Detect which cell encompasses the target text, then output its (X, Y) center coordinate. 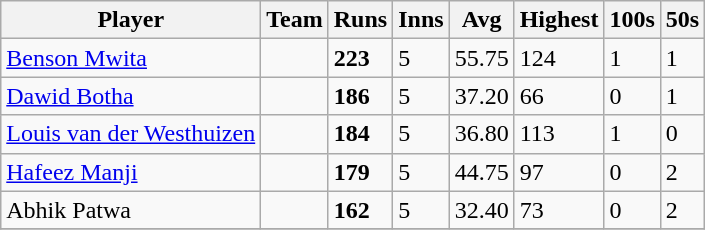
Hafeez Manji (131, 172)
50s (682, 20)
Team (295, 20)
223 (360, 58)
44.75 (482, 172)
66 (559, 96)
179 (360, 172)
162 (360, 210)
Highest (559, 20)
113 (559, 134)
97 (559, 172)
55.75 (482, 58)
Dawid Botha (131, 96)
184 (360, 134)
186 (360, 96)
100s (632, 20)
37.20 (482, 96)
Player (131, 20)
124 (559, 58)
Avg (482, 20)
Inns (421, 20)
32.40 (482, 210)
Runs (360, 20)
Benson Mwita (131, 58)
36.80 (482, 134)
Louis van der Westhuizen (131, 134)
73 (559, 210)
Abhik Patwa (131, 210)
